Find where the given text appears and provide that cell's center as (X, Y) coordinate. 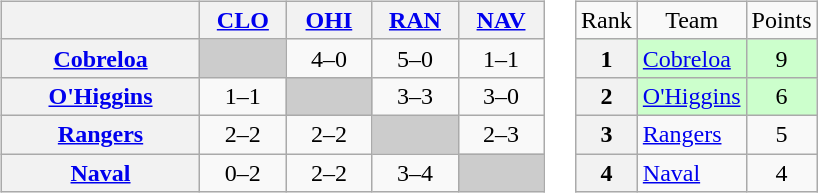
Team (692, 20)
RAN (415, 20)
1 (607, 58)
NAV (501, 20)
OHI (329, 20)
2 (607, 96)
5 (782, 134)
3–0 (501, 96)
2–3 (501, 134)
4–0 (329, 58)
3–4 (415, 173)
CLO (243, 20)
6 (782, 96)
3 (607, 134)
0–2 (243, 173)
Rank (607, 20)
9 (782, 58)
3–3 (415, 96)
5–0 (415, 58)
Points (782, 20)
